Return [x, y] of the center of cell containing provided text 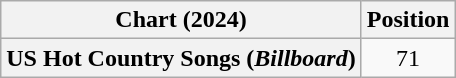
US Hot Country Songs (Billboard) [181, 58]
71 [408, 58]
Position [408, 20]
Chart (2024) [181, 20]
